Locate the cell with the specified text and output its [X, Y] center coordinate. 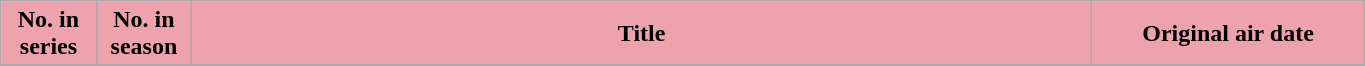
Original air date [1228, 34]
No. inseason [144, 34]
Title [642, 34]
No. inseries [48, 34]
